For the text-containing cell, return its midpoint in (X, Y) coordinate format. 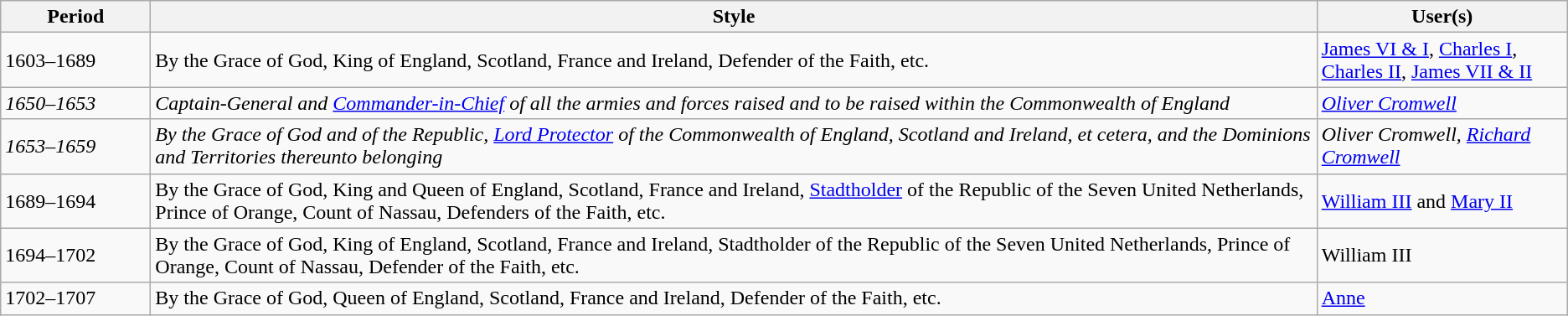
By the Grace of God, King of England, Scotland, France and Ireland, Defender of the Faith, etc. (734, 60)
1653–1659 (75, 146)
1650–1653 (75, 103)
Oliver Cromwell (1442, 103)
Oliver Cromwell, Richard Cromwell (1442, 146)
1694–1702 (75, 255)
Captain-General and Commander-in-Chief of all the armies and forces raised and to be raised within the Commonwealth of England (734, 103)
1603–1689 (75, 60)
By the Grace of God, Queen of England, Scotland, France and Ireland, Defender of the Faith, etc. (734, 298)
1702–1707 (75, 298)
James VI & I, Charles I, Charles II, James VII & II (1442, 60)
Anne (1442, 298)
1689–1694 (75, 201)
William III and Mary II (1442, 201)
Period (75, 17)
Style (734, 17)
William III (1442, 255)
User(s) (1442, 17)
